From the cell containing the given text, extract its center point as [X, Y] coordinate. 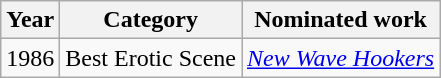
Year [30, 20]
New Wave Hookers [341, 58]
Best Erotic Scene [151, 58]
1986 [30, 58]
Category [151, 20]
Nominated work [341, 20]
